Search for the cell housing the specified text and yield its [X, Y] center coordinate. 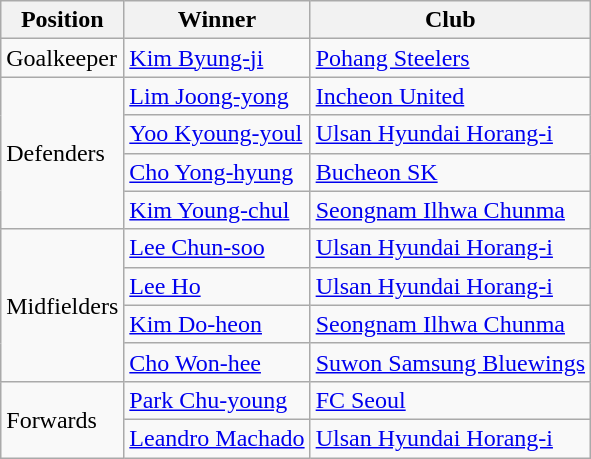
Lim Joong-yong [217, 96]
FC Seoul [450, 400]
Forwards [62, 419]
Suwon Samsung Bluewings [450, 362]
Club [450, 20]
Leandro Machado [217, 438]
Lee Ho [217, 286]
Incheon United [450, 96]
Kim Byung-ji [217, 58]
Defenders [62, 153]
Yoo Kyoung-youl [217, 134]
Bucheon SK [450, 172]
Kim Young-chul [217, 210]
Kim Do-heon [217, 324]
Cho Yong-hyung [217, 172]
Midfielders [62, 305]
Winner [217, 20]
Cho Won-hee [217, 362]
Position [62, 20]
Pohang Steelers [450, 58]
Goalkeeper [62, 58]
Lee Chun-soo [217, 248]
Park Chu-young [217, 400]
